From the cell containing the given text, extract its center point as (x, y) coordinate. 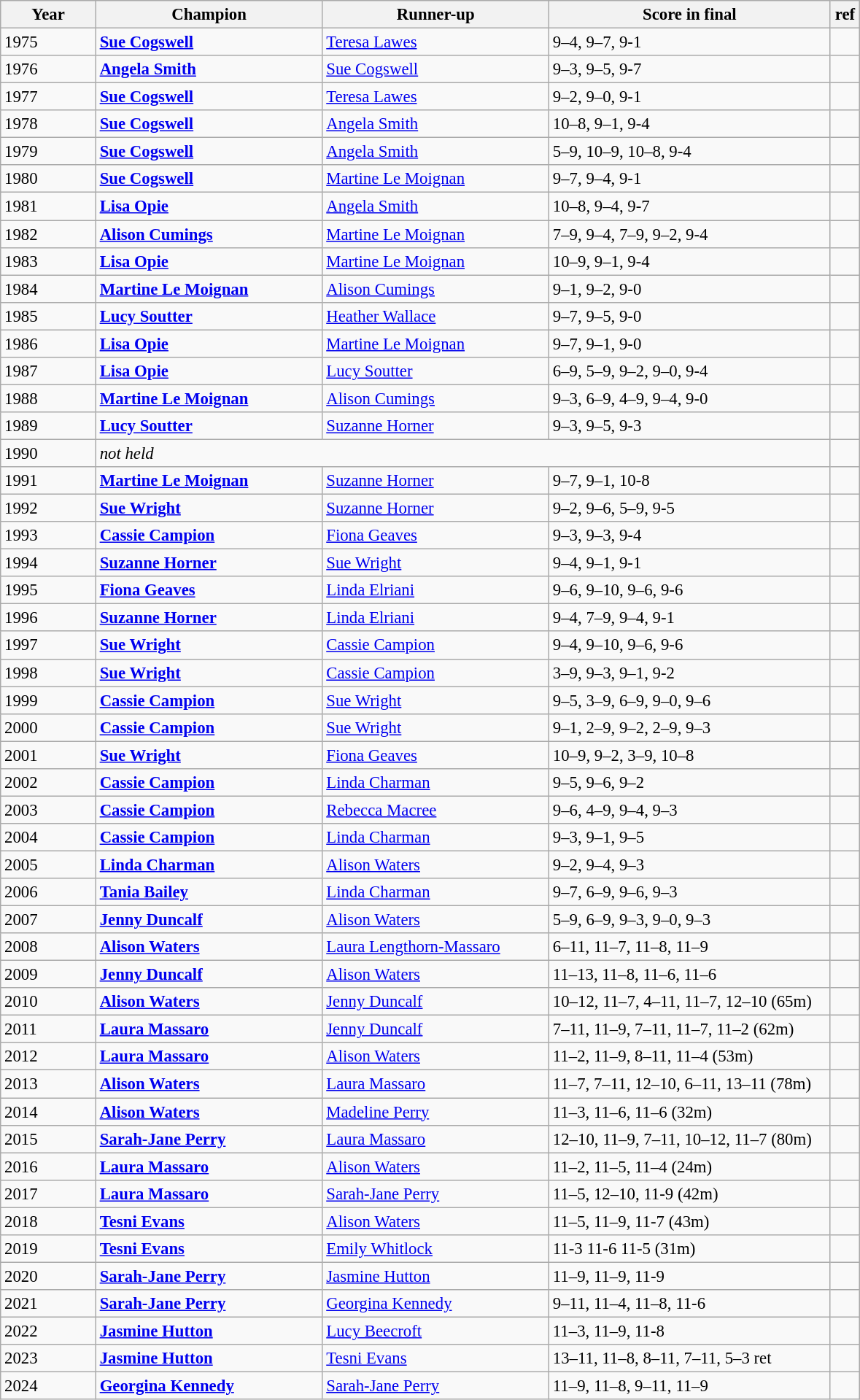
2006 (48, 892)
1987 (48, 371)
2014 (48, 1112)
1975 (48, 42)
10–12, 11–7, 4–11, 11–7, 12–10 (65m) (690, 1002)
2021 (48, 1304)
2024 (48, 1386)
1993 (48, 535)
11–2, 11–9, 8–11, 11–4 (53m) (690, 1057)
Rebecca Macree (436, 810)
2002 (48, 783)
12–10, 11–9, 7–11, 10–12, 11–7 (80m) (690, 1139)
11–9, 11–8, 9–11, 11–9 (690, 1386)
Laura Lengthorn-Massaro (436, 947)
13–11, 11–8, 8–11, 7–11, 5–3 ret (690, 1358)
9–7, 9–1, 10-8 (690, 481)
9–5, 9–6, 9–2 (690, 783)
11–5, 11–9, 11-7 (43m) (690, 1221)
2004 (48, 838)
9–6, 9–10, 9–6, 9-6 (690, 590)
1984 (48, 289)
1986 (48, 344)
9–11, 11–4, 11–8, 11-6 (690, 1304)
9–3, 9–5, 9-7 (690, 69)
9–4, 7–9, 9–4, 9-1 (690, 618)
1977 (48, 97)
1979 (48, 152)
1998 (48, 673)
Emily Whitlock (436, 1249)
Runner-up (436, 15)
Tania Bailey (209, 892)
9–7, 9–1, 9-0 (690, 344)
11–2, 11–5, 11–4 (24m) (690, 1167)
2001 (48, 755)
2016 (48, 1167)
3–9, 9–3, 9–1, 9-2 (690, 673)
6–9, 5–9, 9–2, 9–0, 9-4 (690, 371)
1976 (48, 69)
9–4, 9–10, 9–6, 9-6 (690, 646)
9–4, 9–1, 9-1 (690, 563)
1989 (48, 426)
9–5, 3–9, 6–9, 9–0, 9–6 (690, 700)
9–6, 4–9, 9–4, 9–3 (690, 810)
1981 (48, 206)
Heather Wallace (436, 316)
9–3, 9–1, 9–5 (690, 838)
1999 (48, 700)
11–13, 11–8, 11–6, 11–6 (690, 975)
6–11, 11–7, 11–8, 11–9 (690, 947)
2023 (48, 1358)
1982 (48, 234)
7–9, 9–4, 7–9, 9–2, 9-4 (690, 234)
9–3, 9–5, 9-3 (690, 426)
2009 (48, 975)
Champion (209, 15)
2005 (48, 865)
11–5, 12–10, 11-9 (42m) (690, 1194)
2011 (48, 1029)
1992 (48, 508)
2020 (48, 1276)
1995 (48, 590)
9–2, 9–0, 9-1 (690, 97)
11-3 11-6 11-5 (31m) (690, 1249)
11–3, 11–6, 11–6 (32m) (690, 1112)
1991 (48, 481)
2012 (48, 1057)
1997 (48, 646)
11–9, 11–9, 11-9 (690, 1276)
9–1, 2–9, 9–2, 2–9, 9–3 (690, 727)
9–7, 6–9, 9–6, 9–3 (690, 892)
Madeline Perry (436, 1112)
9–1, 9–2, 9-0 (690, 289)
5–9, 10–9, 10–8, 9-4 (690, 152)
1988 (48, 398)
11–7, 7–11, 12–10, 6–11, 13–11 (78m) (690, 1084)
1990 (48, 453)
1994 (48, 563)
2010 (48, 1002)
Lucy Beecroft (436, 1331)
2013 (48, 1084)
2017 (48, 1194)
2008 (48, 947)
10–8, 9–4, 9-7 (690, 206)
7–11, 11–9, 7–11, 11–7, 11–2 (62m) (690, 1029)
1978 (48, 124)
2007 (48, 920)
2022 (48, 1331)
9–7, 9–5, 9-0 (690, 316)
2015 (48, 1139)
10–8, 9–1, 9-4 (690, 124)
9–7, 9–4, 9-1 (690, 179)
Year (48, 15)
9–3, 9–3, 9-4 (690, 535)
Score in final (690, 15)
10–9, 9–2, 3–9, 10–8 (690, 755)
9–3, 6–9, 4–9, 9–4, 9-0 (690, 398)
1983 (48, 261)
10–9, 9–1, 9-4 (690, 261)
9–2, 9–6, 5–9, 9-5 (690, 508)
11–3, 11–9, 11-8 (690, 1331)
not held (462, 453)
2018 (48, 1221)
9–4, 9–7, 9-1 (690, 42)
2003 (48, 810)
9–2, 9–4, 9–3 (690, 865)
2000 (48, 727)
1980 (48, 179)
2019 (48, 1249)
5–9, 6–9, 9–3, 9–0, 9–3 (690, 920)
1996 (48, 618)
1985 (48, 316)
ref (845, 15)
